From the cell containing the given text, extract its center point as (x, y) coordinate. 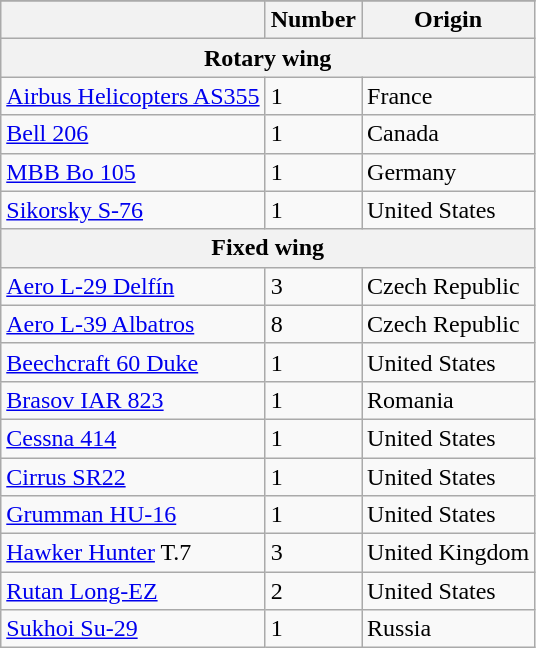
Bell 206 (133, 134)
Number (313, 20)
United Kingdom (448, 553)
Germany (448, 172)
8 (313, 324)
Brasov IAR 823 (133, 400)
Sukhoi Su-29 (133, 629)
Russia (448, 629)
Fixed wing (268, 248)
2 (313, 591)
Aero L-29 Delfín (133, 286)
Origin (448, 20)
Rotary wing (268, 58)
Romania (448, 400)
Airbus Helicopters AS355 (133, 96)
Rutan Long-EZ (133, 591)
Grumman HU-16 (133, 515)
Hawker Hunter T.7 (133, 553)
Aero L-39 Albatros (133, 324)
Canada (448, 134)
Cessna 414 (133, 438)
MBB Bo 105 (133, 172)
Beechcraft 60 Duke (133, 362)
Sikorsky S-76 (133, 210)
France (448, 96)
Cirrus SR22 (133, 477)
